Detect which cell encompasses the target text, then output its [x, y] center coordinate. 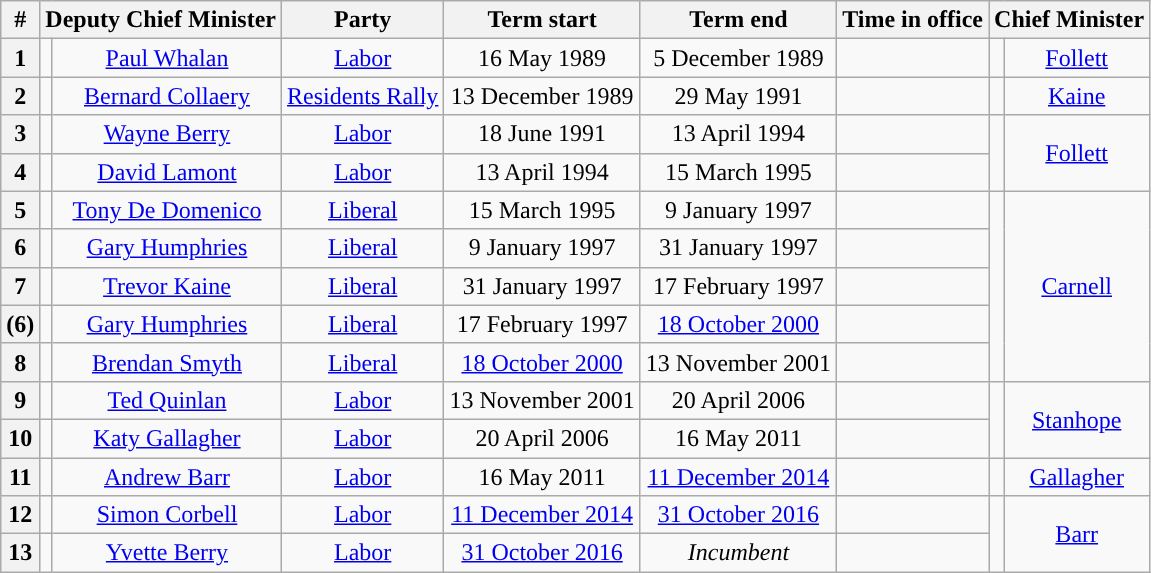
Katy Gallagher [166, 438]
Brendan Smyth [166, 362]
1 [20, 58]
8 [20, 362]
6 [20, 248]
29 May 1991 [738, 96]
Time in office [913, 20]
13 [20, 553]
18 June 1991 [542, 134]
Stanhope [1077, 419]
Simon Corbell [166, 515]
16 May 1989 [542, 58]
Yvette Berry [166, 553]
Term end [738, 20]
5 December 1989 [738, 58]
13 December 1989 [542, 96]
Gallagher [1077, 477]
7 [20, 286]
10 [20, 438]
9 [20, 400]
(6) [20, 324]
4 [20, 172]
3 [20, 134]
Kaine [1077, 96]
# [20, 20]
Carnell [1077, 286]
12 [20, 515]
Party [363, 20]
Incumbent [738, 553]
Ted Quinlan [166, 400]
Residents Rally [363, 96]
Paul Whalan [166, 58]
Term start [542, 20]
Deputy Chief Minister [161, 20]
11 [20, 477]
Wayne Berry [166, 134]
Tony De Domenico [166, 210]
5 [20, 210]
Bernard Collaery [166, 96]
Trevor Kaine [166, 286]
David Lamont [166, 172]
Andrew Barr [166, 477]
Chief Minister [1070, 20]
2 [20, 96]
Barr [1077, 534]
